For the text-containing cell, return its midpoint in [x, y] coordinate format. 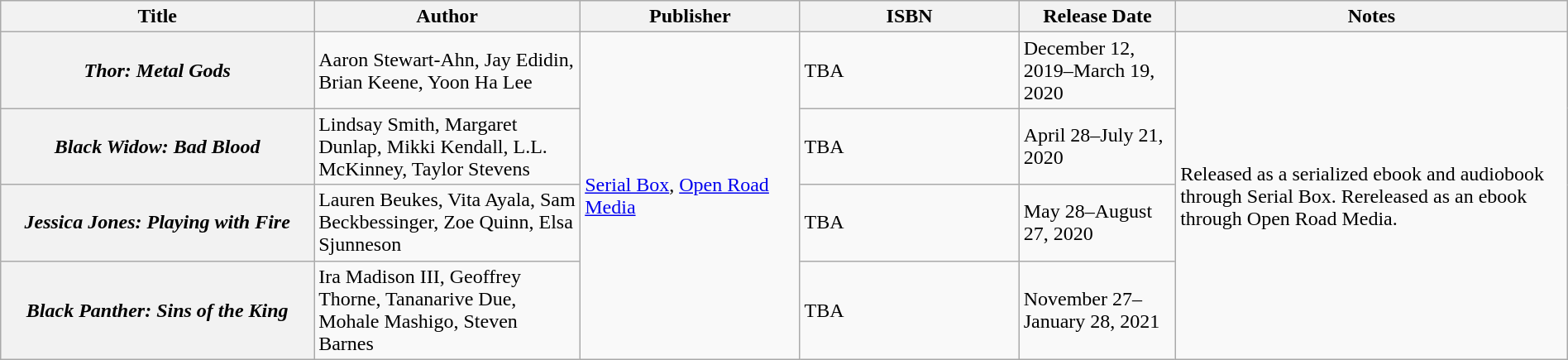
December 12, 2019–March 19, 2020 [1097, 70]
Released as a serialized ebook and audiobook through Serial Box. Rereleased as an ebook through Open Road Media. [1372, 195]
Black Panther: Sins of the King [157, 310]
Lindsay Smith, Margaret Dunlap, Mikki Kendall, L.L. McKinney, Taylor Stevens [447, 146]
Release Date [1097, 17]
April 28–July 21, 2020 [1097, 146]
Publisher [690, 17]
Aaron Stewart-Ahn, Jay Edidin, Brian Keene, Yoon Ha Lee [447, 70]
Title [157, 17]
Thor: Metal Gods [157, 70]
November 27–January 28, 2021 [1097, 310]
Black Widow: Bad Blood [157, 146]
Jessica Jones: Playing with Fire [157, 223]
May 28–August 27, 2020 [1097, 223]
Ira Madison III, Geoffrey Thorne, Tananarive Due, Mohale Mashigo, Steven Barnes [447, 310]
Notes [1372, 17]
Author [447, 17]
Serial Box, Open Road Media [690, 195]
Lauren Beukes, Vita Ayala, Sam Beckbessinger, Zoe Quinn, Elsa Sjunneson [447, 223]
ISBN [910, 17]
